Extract the [x, y] coordinate from the center of the cell holding the provided text.  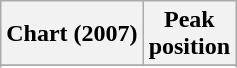
Chart (2007) [72, 34]
Peak position [189, 34]
